Detect which cell encompasses the target text, then output its (x, y) center coordinate. 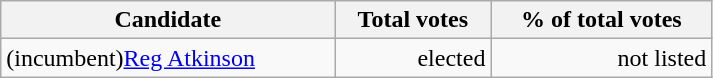
not listed (602, 58)
Candidate (168, 20)
elected (413, 58)
% of total votes (602, 20)
Total votes (413, 20)
(incumbent)Reg Atkinson (168, 58)
